Identify which cell holds the provided text, then report its (x, y) central coordinate. 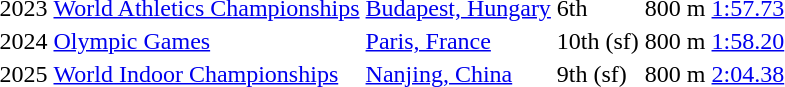
800 m (675, 41)
Paris, France (458, 41)
Olympic Games (206, 41)
10th (sf) (598, 41)
